Pinpoint the cell where the given text exists, returning its [X, Y] midpoint coordinate. 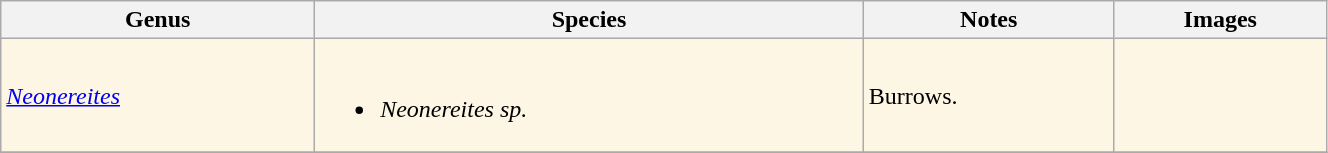
Neonereites sp. [590, 96]
Neonereites [158, 96]
Burrows. [988, 96]
Notes [988, 20]
Images [1220, 20]
Genus [158, 20]
Species [590, 20]
